Scan for the cell matching the given text and deliver its (X, Y) coordinate at center. 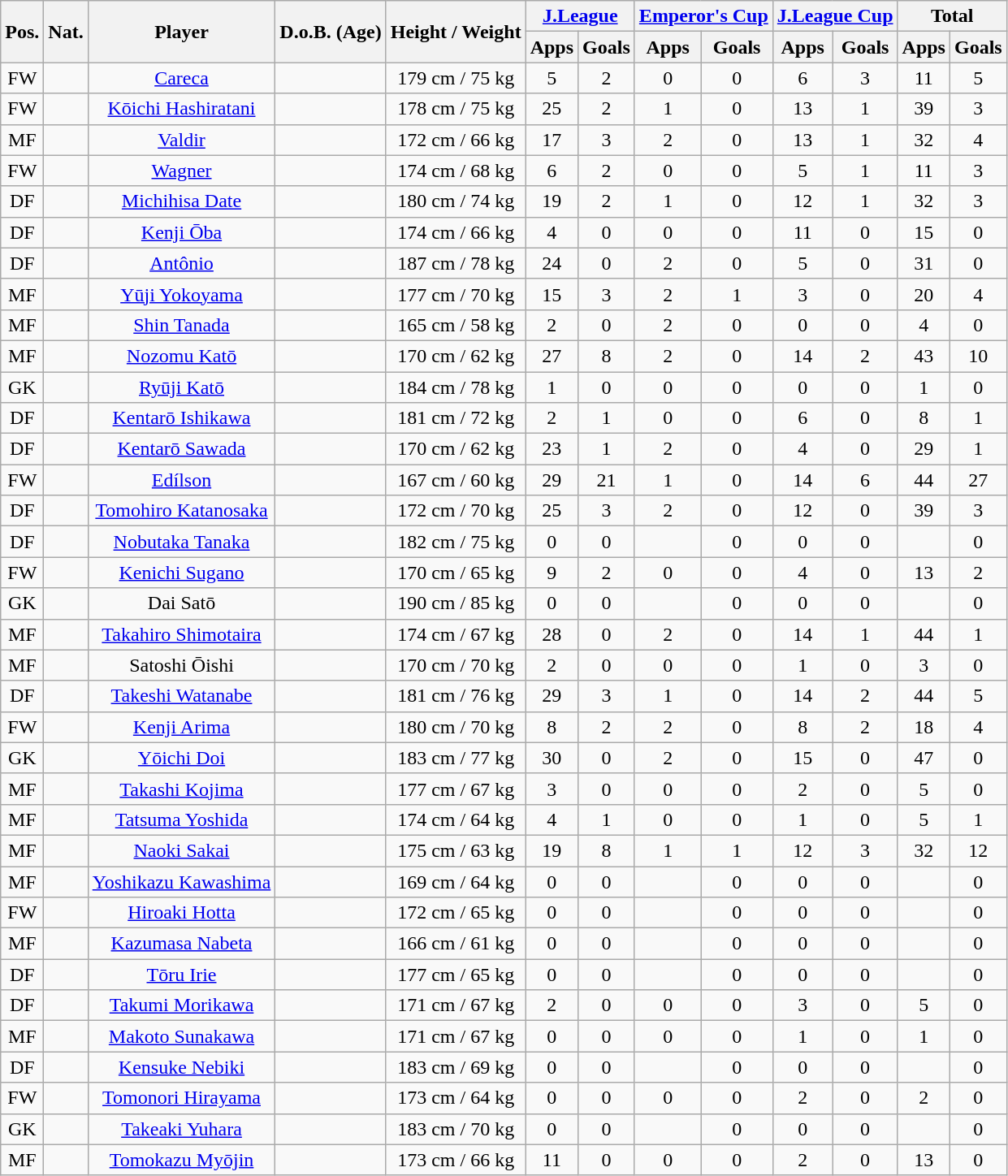
Tōru Irie (182, 975)
Kentarō Sawada (182, 449)
183 cm / 77 kg (456, 758)
180 cm / 70 kg (456, 727)
Player (182, 32)
Takumi Morikawa (182, 1005)
Michihisa Date (182, 201)
Emperor's Cup (703, 16)
Takahiro Shimotaira (182, 634)
Kenji Arima (182, 727)
Antônio (182, 263)
177 cm / 70 kg (456, 294)
172 cm / 65 kg (456, 913)
181 cm / 72 kg (456, 418)
30 (552, 758)
Tatsuma Yoshida (182, 819)
172 cm / 66 kg (456, 140)
24 (552, 263)
Yūji Yokoyama (182, 294)
177 cm / 65 kg (456, 975)
Tomokazu Myōjin (182, 1160)
Tomohiro Katanosaka (182, 511)
178 cm / 75 kg (456, 109)
J.League Cup (835, 16)
Kenji Ōba (182, 232)
Valdir (182, 140)
Kentarō Ishikawa (182, 418)
174 cm / 66 kg (456, 232)
Pos. (23, 32)
Shin Tanada (182, 325)
173 cm / 66 kg (456, 1160)
Nat. (66, 32)
Yoshikazu Kawashima (182, 881)
179 cm / 75 kg (456, 78)
184 cm / 78 kg (456, 387)
Kensuke Nebiki (182, 1067)
167 cm / 60 kg (456, 480)
Tomonori Hirayama (182, 1098)
174 cm / 68 kg (456, 171)
Kenichi Sugano (182, 573)
21 (607, 480)
182 cm / 75 kg (456, 542)
Makoto Sunakawa (182, 1036)
D.o.B. (Age) (331, 32)
Takashi Kojima (182, 789)
173 cm / 64 kg (456, 1098)
Kazumasa Nabeta (182, 944)
47 (924, 758)
10 (978, 356)
Wagner (182, 171)
170 cm / 65 kg (456, 573)
181 cm / 76 kg (456, 696)
183 cm / 69 kg (456, 1067)
17 (552, 140)
18 (924, 727)
Takeshi Watanabe (182, 696)
20 (924, 294)
175 cm / 63 kg (456, 850)
28 (552, 634)
Nozomu Katō (182, 356)
174 cm / 67 kg (456, 634)
9 (552, 573)
Takeaki Yuhara (182, 1129)
172 cm / 70 kg (456, 511)
Total (952, 16)
43 (924, 356)
165 cm / 58 kg (456, 325)
Dai Satō (182, 603)
190 cm / 85 kg (456, 603)
J.League (580, 16)
31 (924, 263)
Kōichi Hashiratani (182, 109)
187 cm / 78 kg (456, 263)
Height / Weight (456, 32)
174 cm / 64 kg (456, 819)
169 cm / 64 kg (456, 881)
166 cm / 61 kg (456, 944)
183 cm / 70 kg (456, 1129)
Naoki Sakai (182, 850)
Yōichi Doi (182, 758)
23 (552, 449)
177 cm / 67 kg (456, 789)
Edílson (182, 480)
Hiroaki Hotta (182, 913)
Satoshi Ōishi (182, 665)
Careca (182, 78)
180 cm / 74 kg (456, 201)
170 cm / 70 kg (456, 665)
Ryūji Katō (182, 387)
Nobutaka Tanaka (182, 542)
